Find where the given text appears and provide that cell's center as [X, Y] coordinate. 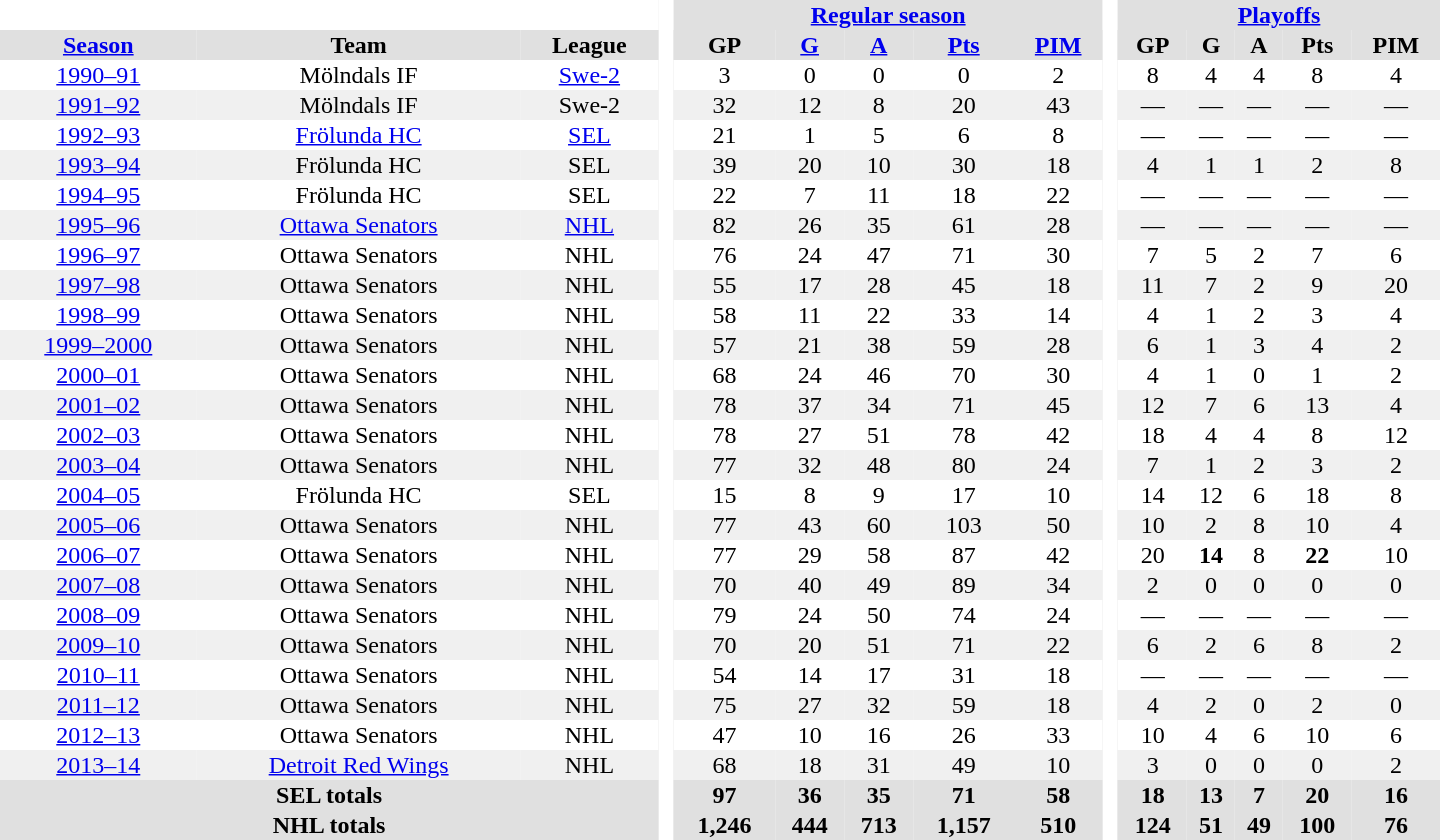
1,246 [724, 825]
29 [810, 555]
713 [878, 825]
SEL totals [329, 795]
1999–2000 [98, 345]
2000–01 [98, 375]
75 [724, 705]
1,157 [964, 825]
36 [810, 795]
74 [964, 615]
37 [810, 405]
1998–99 [98, 315]
40 [810, 585]
79 [724, 615]
Regular season [888, 15]
Playoffs [1279, 15]
2004–05 [98, 495]
1990–91 [98, 75]
NHL totals [329, 825]
1993–94 [98, 165]
2002–03 [98, 435]
2010–11 [98, 675]
1996–97 [98, 255]
2008–09 [98, 615]
2012–13 [98, 735]
League [590, 45]
1994–95 [98, 195]
57 [724, 345]
2003–04 [98, 465]
2005–06 [98, 525]
60 [878, 525]
2011–12 [98, 705]
1995–96 [98, 225]
1991–92 [98, 105]
1997–98 [98, 285]
2009–10 [98, 645]
103 [964, 525]
100 [1318, 825]
48 [878, 465]
39 [724, 165]
124 [1152, 825]
54 [724, 675]
2006–07 [98, 555]
2007–08 [98, 585]
82 [724, 225]
89 [964, 585]
Detroit Red Wings [359, 765]
46 [878, 375]
87 [964, 555]
444 [810, 825]
Team [359, 45]
510 [1058, 825]
80 [964, 465]
1992–93 [98, 135]
Season [98, 45]
61 [964, 225]
38 [878, 345]
2013–14 [98, 765]
97 [724, 795]
55 [724, 285]
15 [724, 495]
2001–02 [98, 405]
